Output the (X, Y) coordinate of the center of the cell containing the given text.  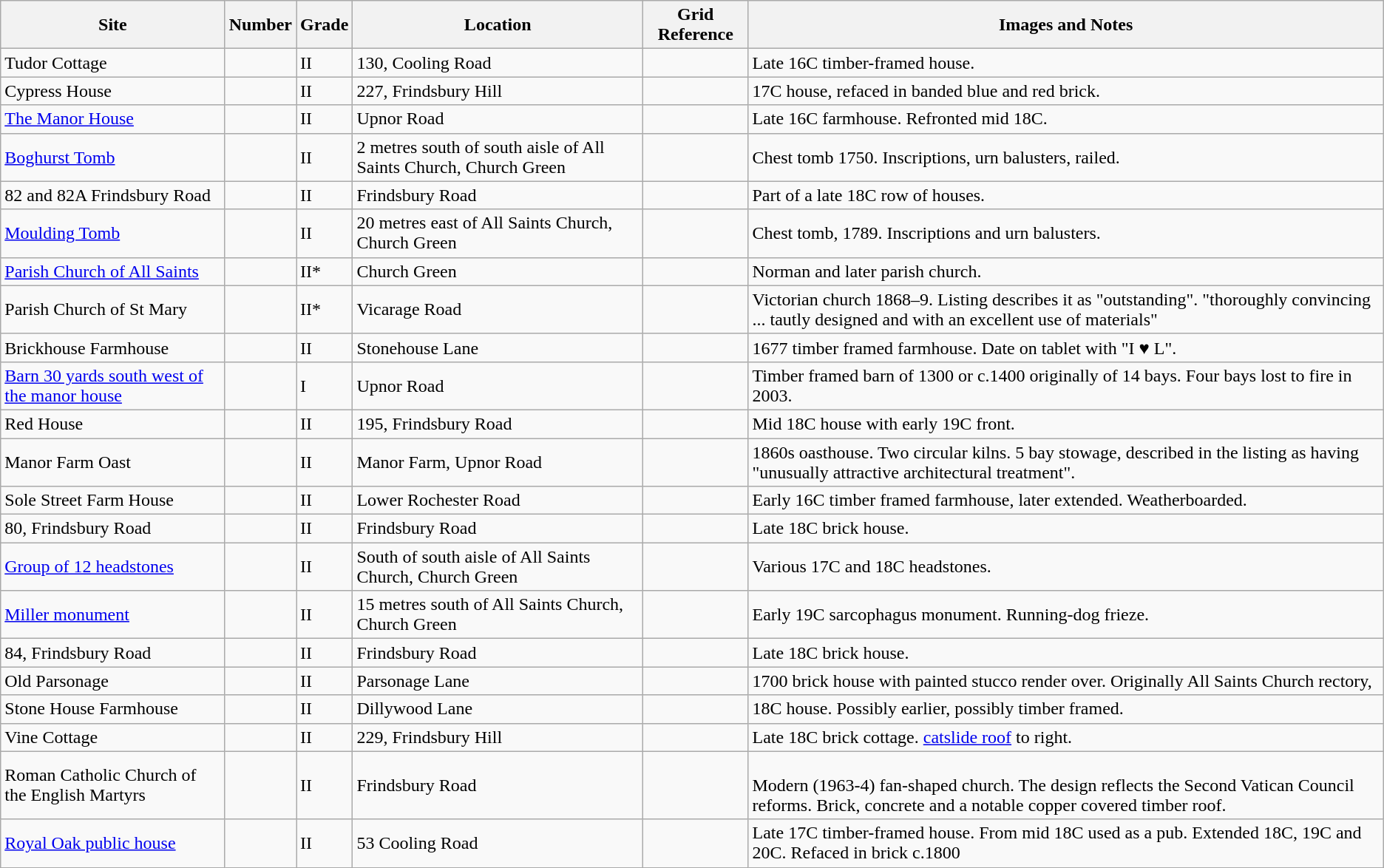
Roman Catholic Church of the English Martyrs (112, 785)
Site (112, 25)
20 metres east of All Saints Church, Church Green (498, 234)
195, Frindsbury Road (498, 424)
Vicarage Road (498, 309)
Manor Farm Oast (112, 461)
Late 16C farmhouse. Refronted mid 18C. (1066, 119)
Chest tomb 1750. Inscriptions, urn balusters, railed. (1066, 157)
Victorian church 1868–9. Listing describes it as "outstanding". "thoroughly convincing ... tautly designed and with an excellent use of materials" (1066, 309)
17C house, refaced in banded blue and red brick. (1066, 91)
1700 brick house with painted stucco render over. Originally All Saints Church rectory, (1066, 681)
Late 16C timber-framed house. (1066, 63)
Early 16C timber framed farmhouse, later extended. Weatherboarded. (1066, 501)
Norman and later parish church. (1066, 271)
Various 17C and 18C headstones. (1066, 566)
Vine Cottage (112, 737)
Dillywood Lane (498, 709)
Miller monument (112, 615)
82 and 82A Frindsbury Road (112, 195)
Location (498, 25)
Early 19C sarcophagus monument. Running-dog frieze. (1066, 615)
Parish Church of All Saints (112, 271)
Part of a late 18C row of houses. (1066, 195)
Manor Farm, Upnor Road (498, 461)
15 metres south of All Saints Church, Church Green (498, 615)
Old Parsonage (112, 681)
South of south aisle of All Saints Church, Church Green (498, 566)
Late 18C brick cottage. catslide roof to right. (1066, 737)
84, Frindsbury Road (112, 653)
Grade (324, 25)
1860s oasthouse. Two circular kilns. 5 bay stowage, described in the listing as having "unusually attractive architectural treatment". (1066, 461)
Late 17C timber-framed house. From mid 18C used as a pub. Extended 18C, 19C and 20C. Refaced in brick c.1800 (1066, 843)
Tudor Cottage (112, 63)
Number (260, 25)
Timber framed barn of 1300 or c.1400 originally of 14 bays. Four bays lost to fire in 2003. (1066, 386)
Red House (112, 424)
Sole Street Farm House (112, 501)
Chest tomb, 1789. Inscriptions and urn balusters. (1066, 234)
130, Cooling Road (498, 63)
Royal Oak public house (112, 843)
Grid Reference (696, 25)
Stone House Farmhouse (112, 709)
Parsonage Lane (498, 681)
Cypress House (112, 91)
Lower Rochester Road (498, 501)
Moulding Tomb (112, 234)
I (324, 386)
Images and Notes (1066, 25)
Church Green (498, 271)
53 Cooling Road (498, 843)
Boghurst Tomb (112, 157)
1677 timber framed farmhouse. Date on tablet with "I ♥ L". (1066, 347)
Mid 18C house with early 19C front. (1066, 424)
2 metres south of south aisle of All Saints Church, Church Green (498, 157)
Group of 12 headstones (112, 566)
229, Frindsbury Hill (498, 737)
18C house. Possibly earlier, possibly timber framed. (1066, 709)
80, Frindsbury Road (112, 529)
Modern (1963-4) fan-shaped church. The design reflects the Second Vatican Council reforms. Brick, concrete and a notable copper covered timber roof. (1066, 785)
The Manor House (112, 119)
227, Frindsbury Hill (498, 91)
Stonehouse Lane (498, 347)
Barn 30 yards south west of the manor house (112, 386)
Brickhouse Farmhouse (112, 347)
Parish Church of St Mary (112, 309)
